Return the [x, y] coordinate for the center point of the cell that contains the specified text.  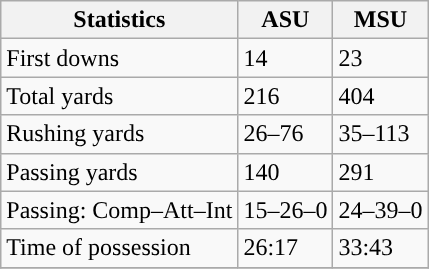
26–76 [286, 134]
Passing yards [120, 172]
First downs [120, 58]
15–26–0 [286, 210]
35–113 [380, 134]
216 [286, 96]
33:43 [380, 248]
Time of possession [120, 248]
Passing: Comp–Att–Int [120, 210]
ASU [286, 20]
MSU [380, 20]
404 [380, 96]
Total yards [120, 96]
23 [380, 58]
14 [286, 58]
24–39–0 [380, 210]
291 [380, 172]
140 [286, 172]
26:17 [286, 248]
Statistics [120, 20]
Rushing yards [120, 134]
